Pinpoint the cell where the given text exists, returning its [x, y] midpoint coordinate. 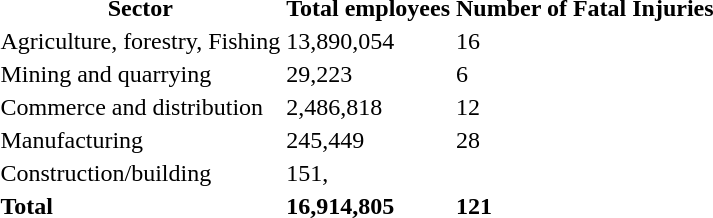
2,486,818 [368, 107]
151, [368, 173]
29,223 [368, 74]
245,449 [368, 140]
13,890,054 [368, 41]
